Locate the cell with the specified text and output its [X, Y] center coordinate. 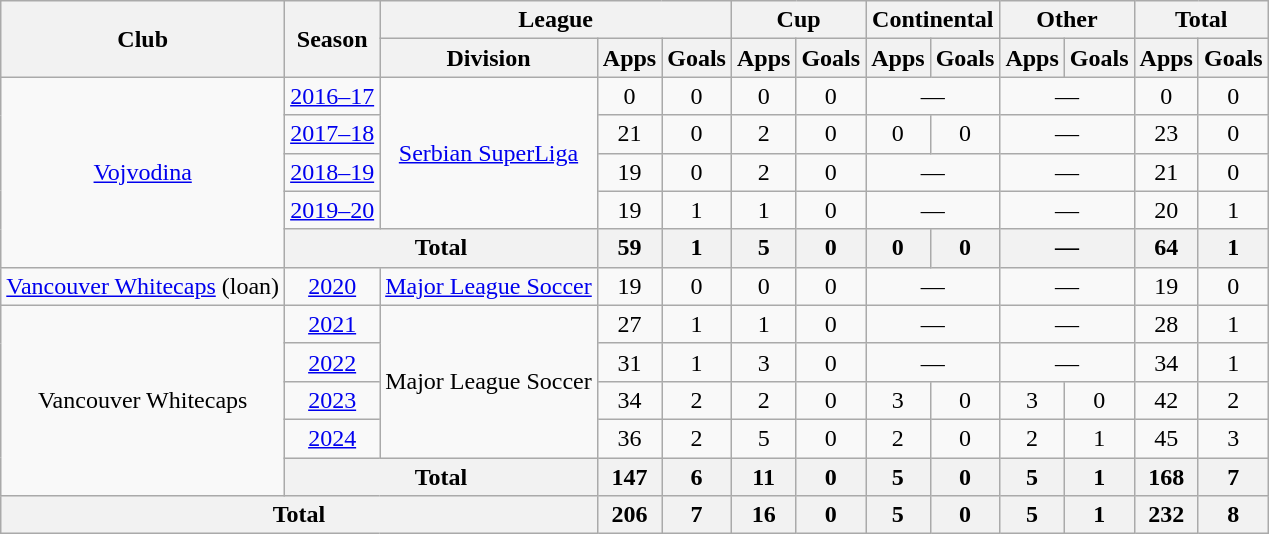
59 [629, 248]
Season [332, 39]
Club [143, 39]
Vojvodina [143, 172]
20 [1166, 210]
11 [763, 477]
232 [1166, 515]
8 [1233, 515]
2018–19 [332, 172]
Vancouver Whitecaps (loan) [143, 286]
2016–17 [332, 96]
2024 [332, 438]
16 [763, 515]
2021 [332, 324]
36 [629, 438]
64 [1166, 248]
42 [1166, 400]
27 [629, 324]
45 [1166, 438]
2019–20 [332, 210]
2020 [332, 286]
Division [489, 58]
Cup [798, 20]
31 [629, 362]
Serbian SuperLiga [489, 153]
206 [629, 515]
2017–18 [332, 134]
28 [1166, 324]
League [556, 20]
2022 [332, 362]
Continental [933, 20]
168 [1166, 477]
6 [697, 477]
Vancouver Whitecaps [143, 400]
23 [1166, 134]
147 [629, 477]
2023 [332, 400]
Other [1067, 20]
